For the text-containing cell, return its midpoint in [x, y] coordinate format. 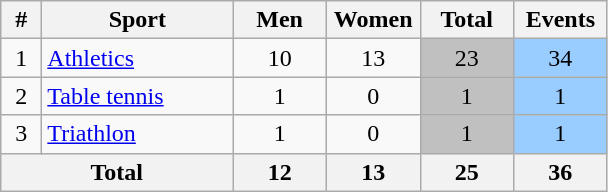
Events [561, 20]
23 [467, 58]
25 [467, 172]
# [22, 20]
Women [373, 20]
Sport [138, 20]
36 [561, 172]
3 [22, 134]
34 [561, 58]
Triathlon [138, 134]
10 [280, 58]
Men [280, 20]
12 [280, 172]
Athletics [138, 58]
2 [22, 96]
Table tennis [138, 96]
